Identify which cell holds the provided text, then report its [x, y] central coordinate. 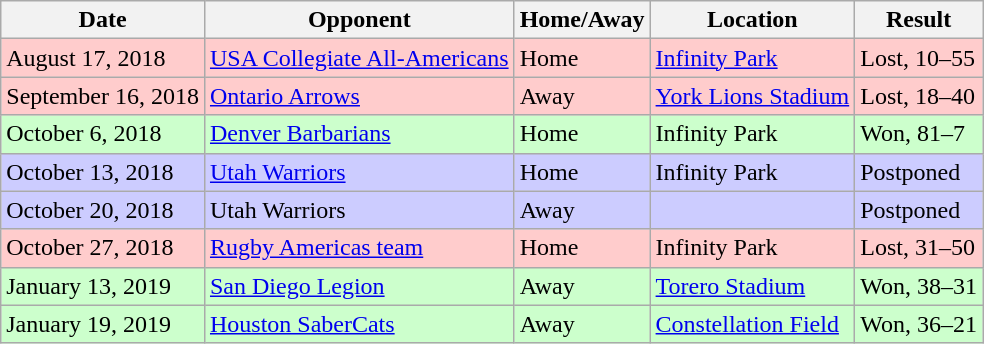
August 17, 2018 [103, 58]
Lost, 31–50 [919, 248]
Won, 36–21 [919, 324]
Location [752, 20]
York Lions Stadium [752, 96]
September 16, 2018 [103, 96]
Won, 81–7 [919, 134]
Lost, 18–40 [919, 96]
Opponent [359, 20]
Torero Stadium [752, 286]
Denver Barbarians [359, 134]
San Diego Legion [359, 286]
October 13, 2018 [103, 172]
October 20, 2018 [103, 210]
USA Collegiate All-Americans [359, 58]
Won, 38–31 [919, 286]
October 6, 2018 [103, 134]
Ontario Arrows [359, 96]
Lost, 10–55 [919, 58]
Constellation Field [752, 324]
Date [103, 20]
January 13, 2019 [103, 286]
January 19, 2019 [103, 324]
Home/Away [582, 20]
Houston SaberCats [359, 324]
Rugby Americas team [359, 248]
October 27, 2018 [103, 248]
Result [919, 20]
